Pinpoint the cell where the given text exists, returning its (x, y) midpoint coordinate. 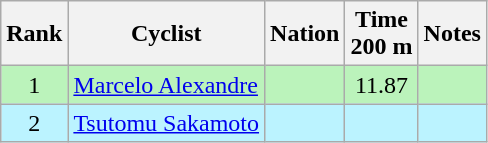
1 (34, 85)
Tsutomu Sakamoto (166, 123)
11.87 (382, 85)
Notes (452, 34)
Marcelo Alexandre (166, 85)
Rank (34, 34)
Cyclist (166, 34)
2 (34, 123)
Time200 m (382, 34)
Nation (305, 34)
